Capture the cell that displays the provided text and extract its [X, Y] central coordinate. 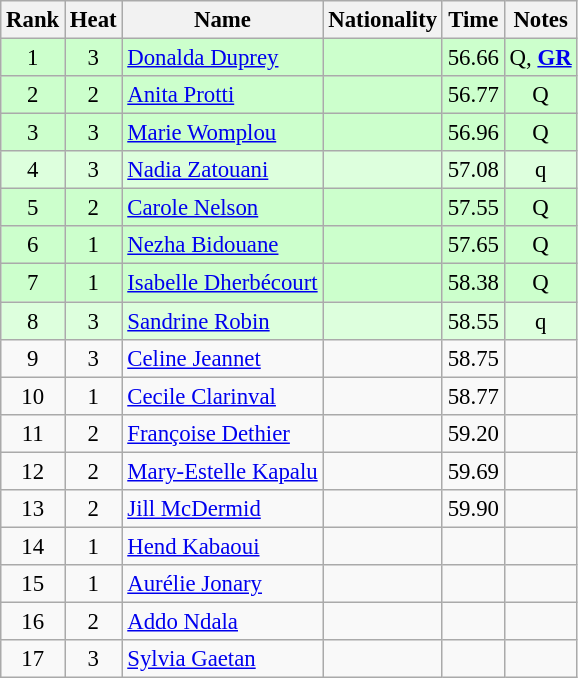
Françoise Dethier [222, 433]
7 [33, 283]
58.77 [473, 396]
17 [33, 659]
57.55 [473, 208]
Addo Ndala [222, 621]
4 [33, 170]
Time [473, 20]
56.66 [473, 58]
58.75 [473, 358]
14 [33, 546]
16 [33, 621]
56.96 [473, 133]
Nationality [382, 20]
58.55 [473, 321]
15 [33, 584]
12 [33, 471]
59.69 [473, 471]
Marie Womplou [222, 133]
Q, GR [540, 58]
Name [222, 20]
Cecile Clarinval [222, 396]
Mary-Estelle Kapalu [222, 471]
13 [33, 509]
8 [33, 321]
57.65 [473, 245]
10 [33, 396]
56.77 [473, 95]
6 [33, 245]
Aurélie Jonary [222, 584]
59.20 [473, 433]
Notes [540, 20]
Jill McDermid [222, 509]
57.08 [473, 170]
Celine Jeannet [222, 358]
9 [33, 358]
5 [33, 208]
11 [33, 433]
Anita Protti [222, 95]
Nezha Bidouane [222, 245]
Isabelle Dherbécourt [222, 283]
Heat [94, 20]
Sylvia Gaetan [222, 659]
Sandrine Robin [222, 321]
Carole Nelson [222, 208]
Donalda Duprey [222, 58]
Rank [33, 20]
59.90 [473, 509]
Nadia Zatouani [222, 170]
58.38 [473, 283]
Hend Kabaoui [222, 546]
